Search for the cell housing the specified text and yield its (x, y) center coordinate. 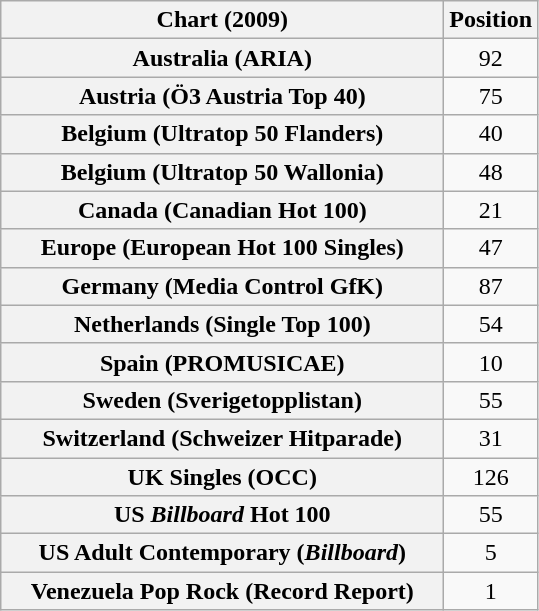
54 (491, 324)
47 (491, 248)
21 (491, 210)
Australia (ARIA) (222, 58)
31 (491, 438)
Belgium (Ultratop 50 Flanders) (222, 134)
Austria (Ö3 Austria Top 40) (222, 96)
Europe (European Hot 100 Singles) (222, 248)
UK Singles (OCC) (222, 477)
Chart (2009) (222, 20)
75 (491, 96)
5 (491, 553)
Switzerland (Schweizer Hitparade) (222, 438)
Canada (Canadian Hot 100) (222, 210)
US Billboard Hot 100 (222, 515)
Belgium (Ultratop 50 Wallonia) (222, 172)
92 (491, 58)
Germany (Media Control GfK) (222, 286)
87 (491, 286)
48 (491, 172)
Netherlands (Single Top 100) (222, 324)
Position (491, 20)
40 (491, 134)
126 (491, 477)
10 (491, 362)
Venezuela Pop Rock (Record Report) (222, 591)
Spain (PROMUSICAE) (222, 362)
US Adult Contemporary (Billboard) (222, 553)
Sweden (Sverigetopplistan) (222, 400)
1 (491, 591)
